Return the [X, Y] coordinate for the center point of the cell that contains the specified text.  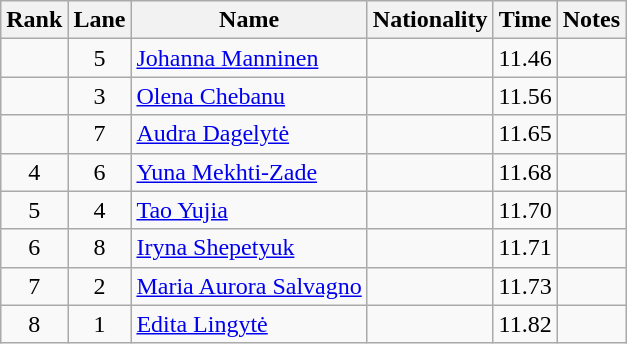
Johanna Manninen [249, 58]
11.70 [525, 210]
Nationality [430, 20]
Tao Yujia [249, 210]
1 [100, 324]
3 [100, 96]
11.65 [525, 134]
11.73 [525, 286]
Iryna Shepetyuk [249, 248]
2 [100, 286]
11.56 [525, 96]
11.46 [525, 58]
Name [249, 20]
Time [525, 20]
Edita Lingytė [249, 324]
Olena Chebanu [249, 96]
11.68 [525, 172]
Yuna Mekhti-Zade [249, 172]
Rank [34, 20]
Notes [591, 20]
Maria Aurora Salvagno [249, 286]
11.71 [525, 248]
Lane [100, 20]
11.82 [525, 324]
Audra Dagelytė [249, 134]
